Output the [X, Y] coordinate of the center of the cell containing the given text.  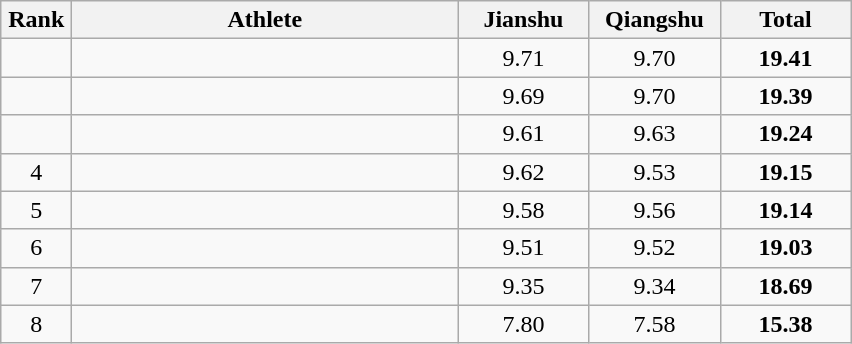
7.58 [654, 324]
9.63 [654, 134]
9.34 [654, 286]
Jianshu [524, 20]
5 [36, 210]
9.53 [654, 172]
9.71 [524, 58]
9.51 [524, 248]
9.62 [524, 172]
Total [786, 20]
18.69 [786, 286]
19.03 [786, 248]
15.38 [786, 324]
4 [36, 172]
19.41 [786, 58]
Athlete [265, 20]
19.39 [786, 96]
19.14 [786, 210]
Rank [36, 20]
9.56 [654, 210]
9.61 [524, 134]
7 [36, 286]
9.35 [524, 286]
8 [36, 324]
7.80 [524, 324]
19.24 [786, 134]
19.15 [786, 172]
6 [36, 248]
9.69 [524, 96]
Qiangshu [654, 20]
9.52 [654, 248]
9.58 [524, 210]
